Provide the [x, y] coordinate of the cell's center where the given text is located.  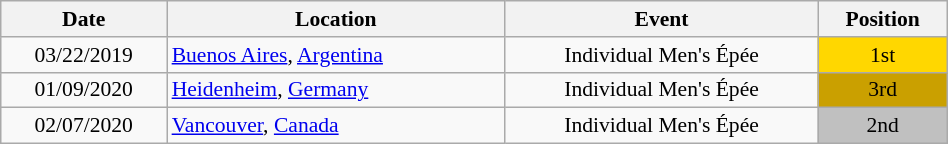
01/09/2020 [84, 90]
2nd [882, 126]
1st [882, 55]
Position [882, 19]
03/22/2019 [84, 55]
Date [84, 19]
Heidenheim, Germany [336, 90]
3rd [882, 90]
02/07/2020 [84, 126]
Buenos Aires, Argentina [336, 55]
Event [662, 19]
Location [336, 19]
Vancouver, Canada [336, 126]
